Find where the given text appears and provide that cell's center as (X, Y) coordinate. 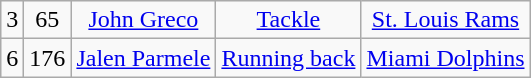
Miami Dolphins (446, 58)
John Greco (144, 20)
Jalen Parmele (144, 58)
6 (12, 58)
3 (12, 20)
176 (48, 58)
65 (48, 20)
Tackle (288, 20)
Running back (288, 58)
St. Louis Rams (446, 20)
